Return the [x, y] coordinate for the center point of the cell that contains the specified text.  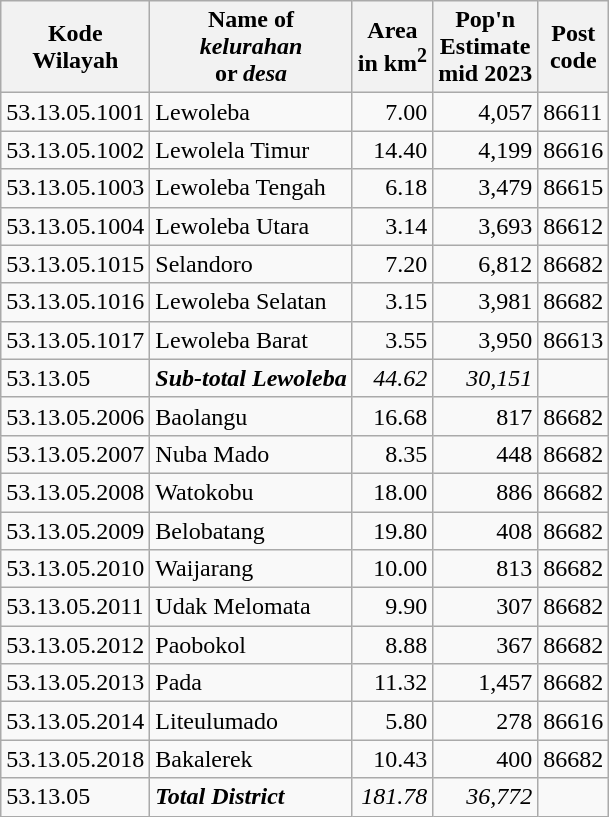
53.13.05.1017 [76, 340]
19.80 [392, 531]
Lewoleba Tengah [251, 188]
6,812 [486, 264]
Lewoleba Utara [251, 226]
8.35 [392, 454]
18.00 [392, 492]
9.90 [392, 607]
400 [486, 759]
Baolangu [251, 416]
53.13.05.1001 [76, 112]
278 [486, 721]
86612 [574, 226]
3,981 [486, 302]
Sub-total Lewoleba [251, 378]
3,479 [486, 188]
53.13.05.1003 [76, 188]
53.13.05.2009 [76, 531]
6.18 [392, 188]
44.62 [392, 378]
307 [486, 607]
10.00 [392, 569]
Nuba Mado [251, 454]
30,151 [486, 378]
Postcode [574, 47]
Pada [251, 683]
Waijarang [251, 569]
86611 [574, 112]
8.88 [392, 645]
11.32 [392, 683]
53.13.05.2010 [76, 569]
86613 [574, 340]
4,057 [486, 112]
53.13.05.2011 [76, 607]
53.13.05.2018 [76, 759]
53.13.05.2012 [76, 645]
Liteulumado [251, 721]
53.13.05.1004 [76, 226]
3.55 [392, 340]
Total District [251, 797]
53.13.05.1016 [76, 302]
53.13.05.2008 [76, 492]
7.20 [392, 264]
Belobatang [251, 531]
53.13.05.2006 [76, 416]
5.80 [392, 721]
Area in km2 [392, 47]
408 [486, 531]
367 [486, 645]
Lewoleba Selatan [251, 302]
3,950 [486, 340]
Lewolela Timur [251, 150]
86615 [574, 188]
3.14 [392, 226]
53.13.05.2013 [76, 683]
Bakalerek [251, 759]
KodeWilayah [76, 47]
53.13.05.2014 [76, 721]
3,693 [486, 226]
813 [486, 569]
53.13.05.1015 [76, 264]
817 [486, 416]
Name of kelurahan or desa [251, 47]
Selandoro [251, 264]
181.78 [392, 797]
448 [486, 454]
886 [486, 492]
Paobokol [251, 645]
Pop'nEstimatemid 2023 [486, 47]
53.13.05.2007 [76, 454]
Watokobu [251, 492]
4,199 [486, 150]
14.40 [392, 150]
10.43 [392, 759]
Udak Melomata [251, 607]
16.68 [392, 416]
Lewoleba [251, 112]
36,772 [486, 797]
Lewoleba Barat [251, 340]
53.13.05.1002 [76, 150]
7.00 [392, 112]
1,457 [486, 683]
3.15 [392, 302]
